For the text-containing cell, return its midpoint in (X, Y) coordinate format. 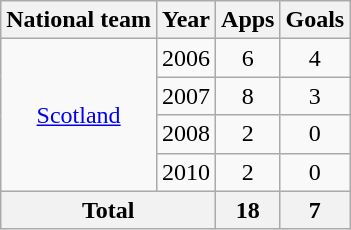
4 (315, 58)
Apps (248, 20)
National team (79, 20)
Scotland (79, 115)
2006 (186, 58)
7 (315, 210)
3 (315, 96)
Goals (315, 20)
6 (248, 58)
2010 (186, 172)
Year (186, 20)
2007 (186, 96)
2008 (186, 134)
Total (108, 210)
8 (248, 96)
18 (248, 210)
